Return the [X, Y] coordinate for the center point of the cell that contains the specified text.  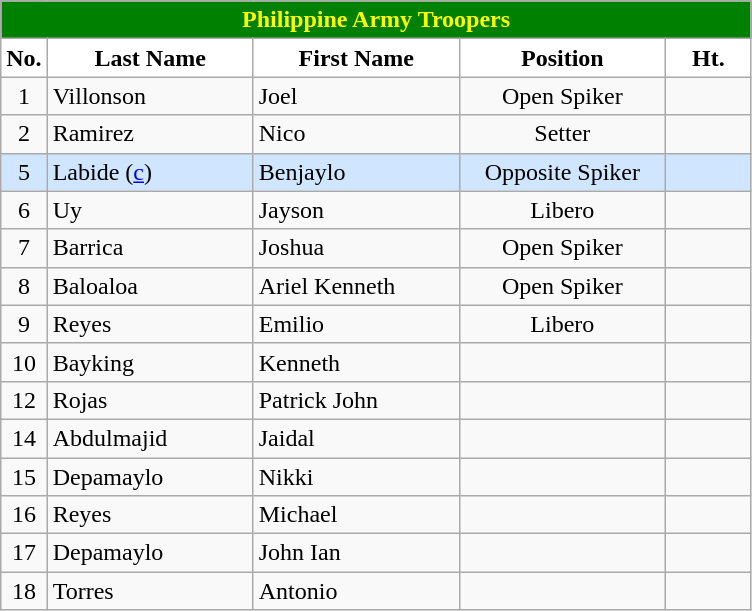
1 [24, 96]
Nico [356, 134]
Benjaylo [356, 172]
9 [24, 324]
Barrica [150, 248]
Labide (c) [150, 172]
Abdulmajid [150, 438]
Nikki [356, 477]
Jayson [356, 210]
Ht. [708, 58]
Patrick John [356, 400]
Position [562, 58]
Rojas [150, 400]
Baloaloa [150, 286]
Uy [150, 210]
John Ian [356, 553]
2 [24, 134]
Antonio [356, 591]
Joshua [356, 248]
Jaidal [356, 438]
Kenneth [356, 362]
15 [24, 477]
Emilio [356, 324]
Setter [562, 134]
7 [24, 248]
Ramirez [150, 134]
10 [24, 362]
17 [24, 553]
First Name [356, 58]
18 [24, 591]
Michael [356, 515]
5 [24, 172]
14 [24, 438]
16 [24, 515]
Opposite Spiker [562, 172]
Ariel Kenneth [356, 286]
6 [24, 210]
Torres [150, 591]
Bayking [150, 362]
Villonson [150, 96]
Last Name [150, 58]
Joel [356, 96]
12 [24, 400]
No. [24, 58]
8 [24, 286]
Philippine Army Troopers [376, 20]
